For the text-containing cell, return its midpoint in [x, y] coordinate format. 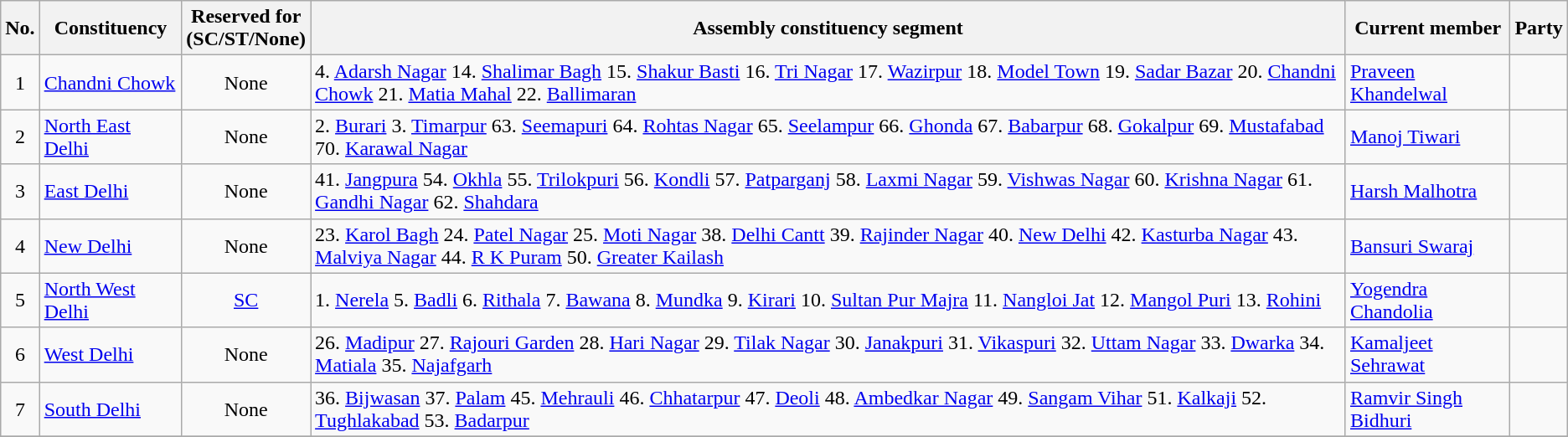
No. [20, 28]
East Delhi [111, 191]
41. Jangpura 54. Okhla 55. Trilokpuri 56. Kondli 57. Patparganj 58. Laxmi Nagar 59. Vishwas Nagar 60. Krishna Nagar 61. Gandhi Nagar 62. Shahdara [828, 191]
Constituency [111, 28]
2 [20, 137]
6 [20, 355]
5 [20, 300]
North East Delhi [111, 137]
Yogendra Chandolia [1427, 300]
7 [20, 409]
1. Nerela 5. Badli 6. Rithala 7. Bawana 8. Mundka 9. Kirari 10. Sultan Pur Majra 11. Nangloi Jat 12. Mangol Puri 13. Rohini [828, 300]
36. Bijwasan 37. Palam 45. Mehrauli 46. Chhatarpur 47. Deoli 48. Ambedkar Nagar 49. Sangam Vihar 51. Kalkaji 52. Tughlakabad 53. Badarpur [828, 409]
North West Delhi [111, 300]
Harsh Malhotra [1427, 191]
South Delhi [111, 409]
3 [20, 191]
Reserved for (SC/ST/None) [246, 28]
26. Madipur 27. Rajouri Garden 28. Hari Nagar 29. Tilak Nagar 30. Janakpuri 31. Vikaspuri 32. Uttam Nagar 33. Dwarka 34. Matiala 35. Najafgarh [828, 355]
Manoj Tiwari [1427, 137]
Current member [1427, 28]
Assembly constituency segment [828, 28]
Party [1539, 28]
2. Burari 3. Timarpur 63. Seemapuri 64. Rohtas Nagar 65. Seelampur 66. Ghonda 67. Babarpur 68. Gokalpur 69. Mustafabad 70. Karawal Nagar [828, 137]
Praveen Khandelwal [1427, 82]
West Delhi [111, 355]
SC [246, 300]
Chandni Chowk [111, 82]
4 [20, 246]
1 [20, 82]
New Delhi [111, 246]
Bansuri Swaraj [1427, 246]
Kamaljeet Sehrawat [1427, 355]
Ramvir Singh Bidhuri [1427, 409]
